For the text-containing cell, return its midpoint in (x, y) coordinate format. 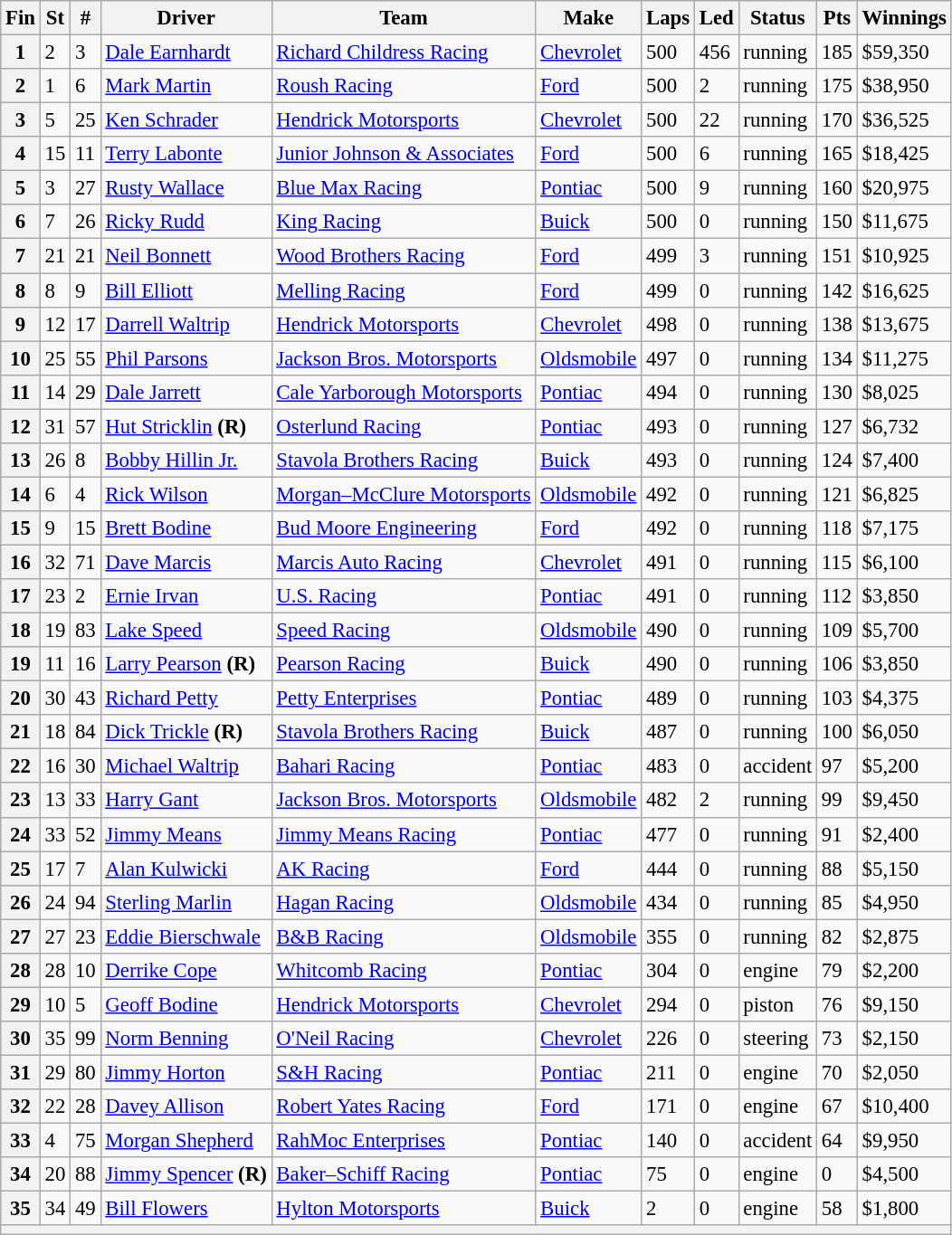
Rusty Wallace (186, 188)
115 (838, 562)
$6,732 (904, 426)
$8,025 (904, 392)
Ricky Rudd (186, 222)
211 (668, 1072)
$2,150 (904, 1039)
$20,975 (904, 188)
Hut Stricklin (R) (186, 426)
130 (838, 392)
$2,200 (904, 971)
Dick Trickle (R) (186, 732)
Melling Racing (404, 290)
$6,825 (904, 494)
477 (668, 834)
Junior Johnson & Associates (404, 154)
Michael Waltrip (186, 766)
Dave Marcis (186, 562)
124 (838, 461)
Cale Yarborough Motorsports (404, 392)
Status (777, 18)
150 (838, 222)
482 (668, 801)
$9,450 (904, 801)
$2,050 (904, 1072)
160 (838, 188)
$4,500 (904, 1174)
82 (838, 936)
$38,950 (904, 86)
O'Neil Racing (404, 1039)
109 (838, 631)
185 (838, 52)
487 (668, 732)
$1,800 (904, 1209)
Bill Elliott (186, 290)
Davey Allison (186, 1107)
Mark Martin (186, 86)
$18,425 (904, 154)
$4,375 (904, 698)
498 (668, 324)
171 (668, 1107)
Larry Pearson (R) (186, 664)
91 (838, 834)
58 (838, 1209)
Phil Parsons (186, 358)
Derrike Cope (186, 971)
71 (85, 562)
Rick Wilson (186, 494)
444 (668, 869)
494 (668, 392)
Petty Enterprises (404, 698)
304 (668, 971)
Sterling Marlin (186, 902)
Eddie Bierschwale (186, 936)
$7,175 (904, 528)
175 (838, 86)
70 (838, 1072)
$7,400 (904, 461)
Wood Brothers Racing (404, 256)
151 (838, 256)
Brett Bodine (186, 528)
Jimmy Means (186, 834)
Osterlund Racing (404, 426)
121 (838, 494)
Richard Childress Racing (404, 52)
S&H Racing (404, 1072)
$9,150 (904, 1004)
Dale Jarrett (186, 392)
Baker–Schiff Racing (404, 1174)
U.S. Racing (404, 596)
43 (85, 698)
Hylton Motorsports (404, 1209)
142 (838, 290)
Team (404, 18)
434 (668, 902)
$16,625 (904, 290)
67 (838, 1107)
Morgan–McClure Motorsports (404, 494)
Neil Bonnett (186, 256)
$6,100 (904, 562)
Dale Earnhardt (186, 52)
Darrell Waltrip (186, 324)
Norm Benning (186, 1039)
Whitcomb Racing (404, 971)
55 (85, 358)
$10,400 (904, 1107)
Jimmy Horton (186, 1072)
King Racing (404, 222)
$11,675 (904, 222)
piston (777, 1004)
94 (85, 902)
100 (838, 732)
138 (838, 324)
Make (588, 18)
Jimmy Means Racing (404, 834)
AK Racing (404, 869)
Terry Labonte (186, 154)
Blue Max Racing (404, 188)
Bill Flowers (186, 1209)
$2,875 (904, 936)
Ken Schrader (186, 120)
140 (668, 1141)
Led (717, 18)
456 (717, 52)
52 (85, 834)
79 (838, 971)
226 (668, 1039)
355 (668, 936)
Pts (838, 18)
Driver (186, 18)
97 (838, 766)
118 (838, 528)
73 (838, 1039)
$2,400 (904, 834)
49 (85, 1209)
170 (838, 120)
$5,150 (904, 869)
64 (838, 1141)
57 (85, 426)
Jimmy Spencer (R) (186, 1174)
B&B Racing (404, 936)
Speed Racing (404, 631)
$6,050 (904, 732)
steering (777, 1039)
$59,350 (904, 52)
$9,950 (904, 1141)
Laps (668, 18)
Pearson Racing (404, 664)
# (85, 18)
103 (838, 698)
Ernie Irvan (186, 596)
Geoff Bodine (186, 1004)
Bahari Racing (404, 766)
$5,700 (904, 631)
Hagan Racing (404, 902)
294 (668, 1004)
$5,200 (904, 766)
76 (838, 1004)
489 (668, 698)
165 (838, 154)
Morgan Shepherd (186, 1141)
St (54, 18)
Lake Speed (186, 631)
Bud Moore Engineering (404, 528)
Fin (21, 18)
$13,675 (904, 324)
$4,950 (904, 902)
$36,525 (904, 120)
483 (668, 766)
83 (85, 631)
497 (668, 358)
Bobby Hillin Jr. (186, 461)
Richard Petty (186, 698)
$11,275 (904, 358)
Alan Kulwicki (186, 869)
Winnings (904, 18)
Marcis Auto Racing (404, 562)
112 (838, 596)
84 (85, 732)
85 (838, 902)
Harry Gant (186, 801)
106 (838, 664)
127 (838, 426)
80 (85, 1072)
Robert Yates Racing (404, 1107)
RahMoc Enterprises (404, 1141)
$10,925 (904, 256)
134 (838, 358)
Roush Racing (404, 86)
